Find where the given text appears and provide that cell's center as (X, Y) coordinate. 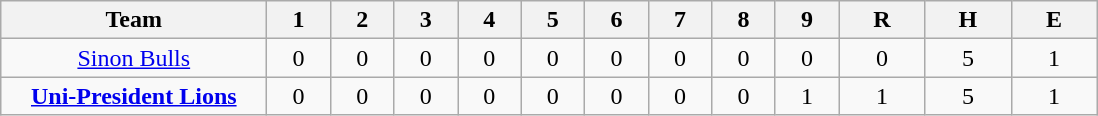
H (968, 20)
6 (617, 20)
E (1054, 20)
7 (680, 20)
3 (426, 20)
Sinon Bulls (134, 58)
Uni-President Lions (134, 96)
2 (362, 20)
8 (744, 20)
R (882, 20)
4 (490, 20)
Team (134, 20)
9 (807, 20)
